Locate the cell with the specified text and output its [X, Y] center coordinate. 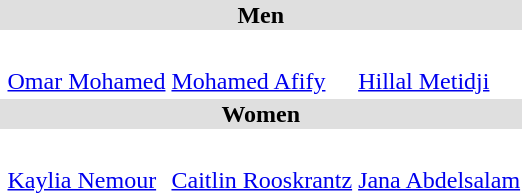
Hillal Metidji [440, 81]
Men [261, 15]
Omar Mohamed [86, 81]
Women [261, 114]
Mohamed Afify [262, 81]
